Search for the cell housing the specified text and yield its [X, Y] center coordinate. 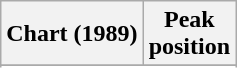
Peakposition [189, 34]
Chart (1989) [72, 34]
